Find where the given text appears and provide that cell's center as [x, y] coordinate. 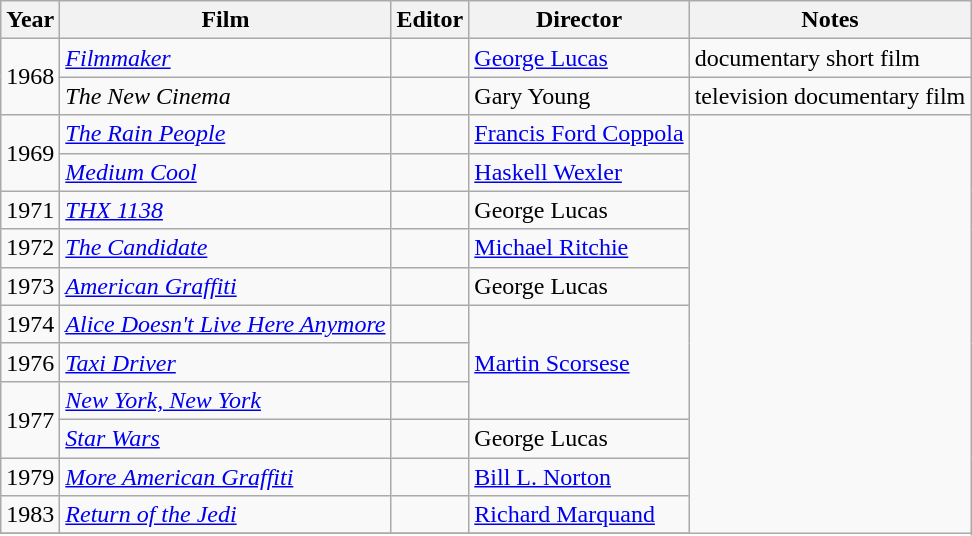
Alice Doesn't Live Here Anymore [226, 324]
Francis Ford Coppola [579, 134]
Bill L. Norton [579, 477]
1973 [30, 286]
Notes [830, 20]
Richard Marquand [579, 515]
Michael Ritchie [579, 248]
American Graffiti [226, 286]
Gary Young [579, 96]
The Candidate [226, 248]
1976 [30, 362]
Return of the Jedi [226, 515]
Year [30, 20]
1983 [30, 515]
Director [579, 20]
The Rain People [226, 134]
The New Cinema [226, 96]
1972 [30, 248]
Editor [430, 20]
1974 [30, 324]
THX 1138 [226, 210]
television documentary film [830, 96]
1977 [30, 419]
Taxi Driver [226, 362]
Film [226, 20]
Medium Cool [226, 172]
1971 [30, 210]
Martin Scorsese [579, 362]
New York, New York [226, 400]
Star Wars [226, 438]
1968 [30, 77]
1969 [30, 153]
Filmmaker [226, 58]
documentary short film [830, 58]
Haskell Wexler [579, 172]
More American Graffiti [226, 477]
1979 [30, 477]
